Output the [x, y] coordinate of the center of the cell containing the given text.  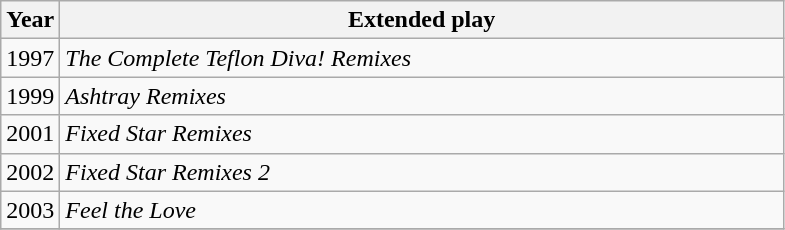
Fixed Star Remixes [422, 134]
Ashtray Remixes [422, 96]
1999 [30, 96]
2003 [30, 210]
2001 [30, 134]
Fixed Star Remixes 2 [422, 172]
The Complete Teflon Diva! Remixes [422, 58]
Year [30, 20]
1997 [30, 58]
2002 [30, 172]
Extended play [422, 20]
Feel the Love [422, 210]
